Extract the (x, y) coordinate from the center of the cell holding the provided text.  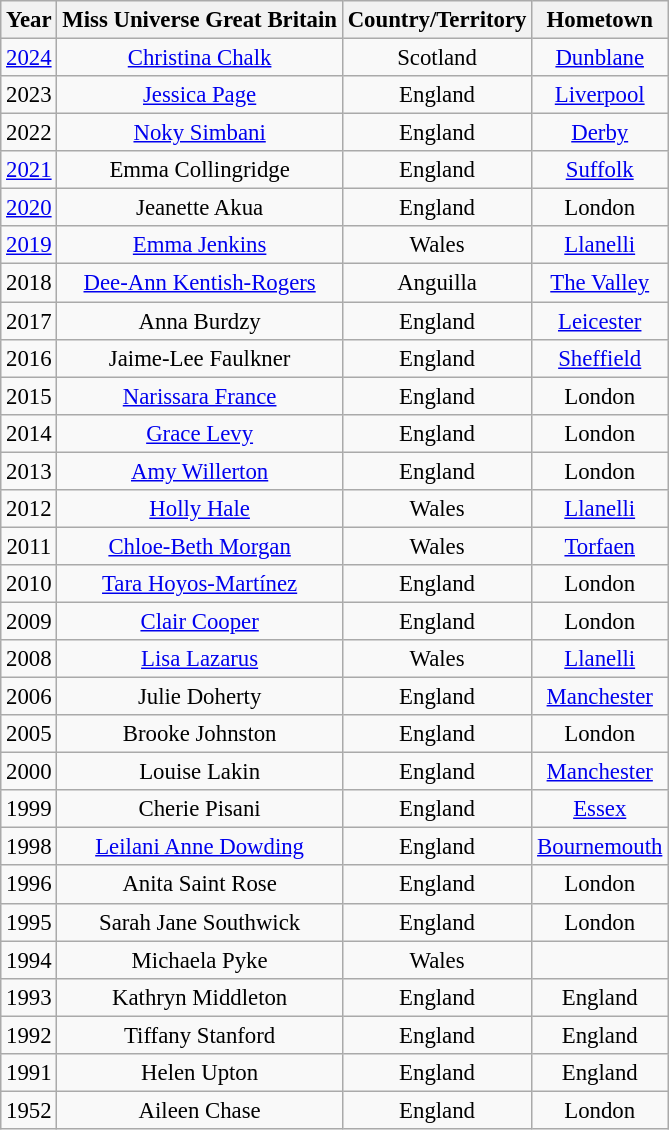
1999 (29, 809)
1998 (29, 847)
Brooke Johnston (200, 734)
1996 (29, 885)
Miss Universe Great Britain (200, 20)
Sarah Jane Southwick (200, 922)
1992 (29, 1035)
2023 (29, 95)
Helen Upton (200, 1073)
Aileen Chase (200, 1110)
Anita Saint Rose (200, 885)
1994 (29, 960)
2013 (29, 471)
The Valley (600, 283)
Tara Hoyos-Martínez (200, 584)
Derby (600, 133)
2011 (29, 546)
Dunblane (600, 58)
Emma Collingridge (200, 170)
Louise Lakin (200, 772)
Christina Chalk (200, 58)
Dee-Ann Kentish-Rogers (200, 283)
Essex (600, 809)
Torfaen (600, 546)
2014 (29, 433)
2016 (29, 358)
Clair Cooper (200, 621)
Leicester (600, 321)
1993 (29, 997)
1995 (29, 922)
Cherie Pisani (200, 809)
Narissara France (200, 396)
2018 (29, 283)
Grace Levy (200, 433)
Jessica Page (200, 95)
2022 (29, 133)
2006 (29, 697)
1991 (29, 1073)
Michaela Pyke (200, 960)
2009 (29, 621)
1952 (29, 1110)
Sheffield (600, 358)
Noky Simbani (200, 133)
Jaime-Lee Faulkner (200, 358)
Lisa Lazarus (200, 659)
Scotland (436, 58)
Bournemouth (600, 847)
Jeanette Akua (200, 208)
Country/Territory (436, 20)
Suffolk (600, 170)
2024 (29, 58)
2010 (29, 584)
2012 (29, 509)
2021 (29, 170)
2020 (29, 208)
Leilani Anne Dowding (200, 847)
Holly Hale (200, 509)
Anguilla (436, 283)
2019 (29, 245)
2017 (29, 321)
2015 (29, 396)
Chloe-Beth Morgan (200, 546)
Kathryn Middleton (200, 997)
Liverpool (600, 95)
Hometown (600, 20)
2008 (29, 659)
Tiffany Stanford (200, 1035)
2000 (29, 772)
2005 (29, 734)
Anna Burdzy (200, 321)
Emma Jenkins (200, 245)
Amy Willerton (200, 471)
Year (29, 20)
Julie Doherty (200, 697)
